Locate the cell with the specified text and output its (X, Y) center coordinate. 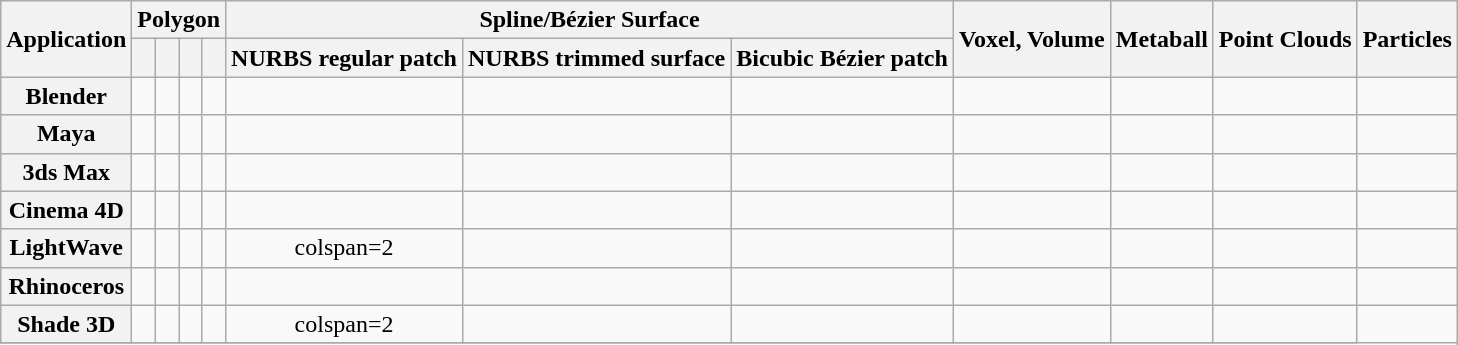
Application (66, 39)
Bicubic Bézier patch (842, 58)
Shade 3D (66, 324)
3ds Max (66, 172)
Particles (1407, 39)
Metaball (1162, 39)
Maya (66, 134)
Rhinoceros (66, 286)
Polygon (179, 20)
NURBS regular patch (344, 58)
Blender (66, 96)
Spline/Bézier Surface (590, 20)
LightWave (66, 248)
Point Clouds (1285, 39)
Voxel, Volume (1032, 39)
Cinema 4D (66, 210)
NURBS trimmed surface (596, 58)
